Search for the cell housing the specified text and yield its [x, y] center coordinate. 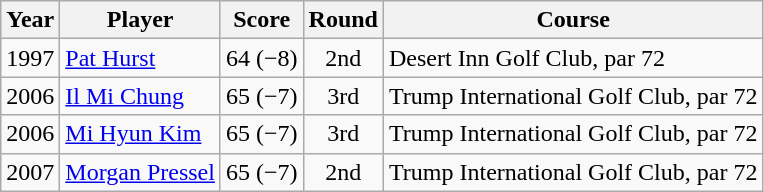
Desert Inn Golf Club, par 72 [572, 58]
Il Mi Chung [140, 96]
Course [572, 20]
Morgan Pressel [140, 172]
Year [30, 20]
64 (−8) [262, 58]
Round [343, 20]
Pat Hurst [140, 58]
1997 [30, 58]
Player [140, 20]
Mi Hyun Kim [140, 134]
2007 [30, 172]
Score [262, 20]
